Output the [X, Y] coordinate of the center of the cell containing the given text.  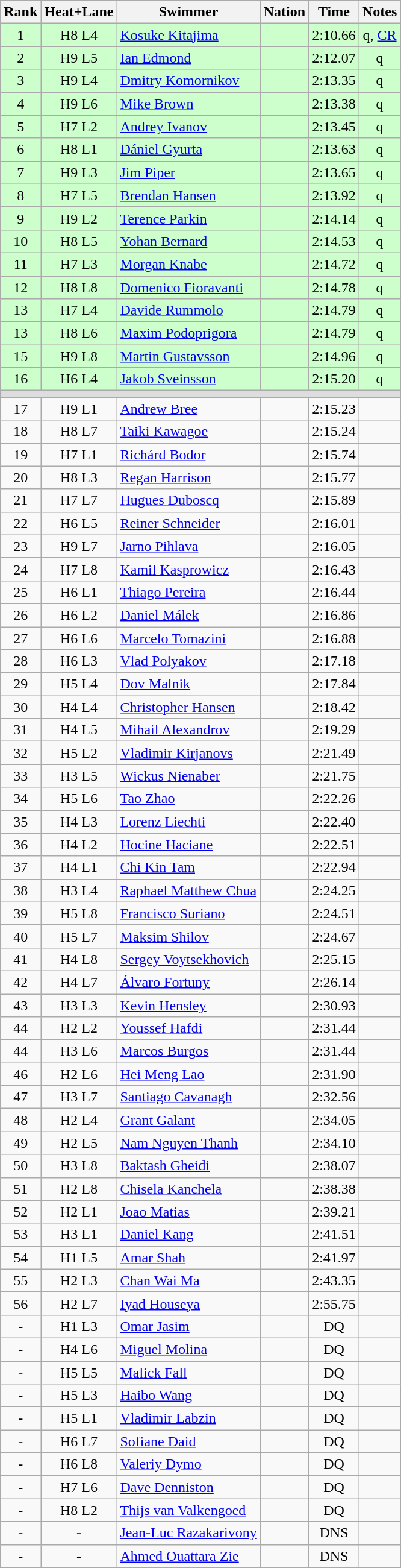
Vladimir Labzin [188, 1418]
2:16.43 [334, 569]
47 [20, 1097]
2:38.07 [334, 1166]
Santiago Cavanagh [188, 1097]
24 [20, 569]
q, CR [379, 35]
H3 L3 [79, 1005]
Sofiane Daid [188, 1441]
H9 L3 [79, 172]
H3 L7 [79, 1097]
H2 L4 [79, 1120]
2:14.14 [334, 218]
Raphael Matthew Chua [188, 890]
Baktash Gheidi [188, 1166]
Terence Parkin [188, 218]
H8 L1 [79, 150]
H7 L3 [79, 264]
H9 L8 [79, 356]
H8 L8 [79, 288]
Nam Nguyen Thanh [188, 1143]
Kevin Hensley [188, 1005]
Lorenz Liechti [188, 822]
Omar Jasim [188, 1326]
2:15.89 [334, 500]
H2 L1 [79, 1212]
H4 L2 [79, 845]
21 [20, 500]
15 [20, 356]
H6 L8 [79, 1464]
Thijs van Valkengoed [188, 1510]
Haibo Wang [188, 1396]
2:31.90 [334, 1074]
2:15.20 [334, 379]
Richárd Bodor [188, 455]
2:43.35 [334, 1280]
Thiago Pereira [188, 592]
34 [20, 799]
2:21.49 [334, 753]
H5 L7 [79, 936]
Malick Fall [188, 1373]
23 [20, 546]
H5 L3 [79, 1396]
2:22.94 [334, 867]
H6 L3 [79, 661]
41 [20, 959]
18 [20, 432]
Valeriy Dymo [188, 1464]
H3 L4 [79, 890]
H1 L5 [79, 1258]
Notes [379, 12]
2:38.38 [334, 1189]
50 [20, 1166]
Tao Zhao [188, 799]
H7 L8 [79, 569]
H9 L1 [79, 409]
Jarno Pihlava [188, 546]
2:13.92 [334, 195]
H6 L4 [79, 379]
2:14.72 [334, 264]
2:25.15 [334, 959]
Reiner Schneider [188, 523]
H7 L7 [79, 500]
H7 L5 [79, 195]
Kosuke Kitajima [188, 35]
22 [20, 523]
Regan Harrison [188, 477]
Vladimir Kirjanovs [188, 753]
2:22.26 [334, 799]
Daniel Kang [188, 1235]
17 [20, 409]
Kamil Kasprowicz [188, 569]
Wickus Nienaber [188, 776]
Youssef Hafdi [188, 1028]
9 [20, 218]
Hugues Duboscq [188, 500]
Joao Matias [188, 1212]
H8 L2 [79, 1510]
2:18.42 [334, 707]
H5 L1 [79, 1418]
Dov Malnik [188, 684]
2:24.67 [334, 936]
2:32.56 [334, 1097]
2:13.65 [334, 172]
2:16.44 [334, 592]
46 [20, 1074]
8 [20, 195]
H4 L5 [79, 730]
H2 L6 [79, 1074]
Marcos Burgos [188, 1051]
Heat+Lane [79, 12]
2:16.86 [334, 615]
38 [20, 890]
Álvaro Fortuny [188, 982]
2:14.96 [334, 356]
2:12.07 [334, 58]
H4 L1 [79, 867]
H7 L4 [79, 310]
54 [20, 1258]
2:15.77 [334, 477]
2:17.18 [334, 661]
2:30.93 [334, 1005]
H5 L8 [79, 913]
H1 L3 [79, 1326]
2:14.78 [334, 288]
Iyad Houseya [188, 1303]
2:16.01 [334, 523]
Chi Kin Tam [188, 867]
H9 L5 [79, 58]
H4 L6 [79, 1349]
H8 L3 [79, 477]
Rank [20, 12]
2:55.75 [334, 1303]
H9 L7 [79, 546]
2:41.97 [334, 1258]
2:41.51 [334, 1235]
H2 L8 [79, 1189]
39 [20, 913]
Marcelo Tomazini [188, 638]
Dmitry Komornikov [188, 81]
Vlad Polyakov [188, 661]
Daniel Málek [188, 615]
H8 L4 [79, 35]
2:22.51 [334, 845]
2:24.25 [334, 890]
H6 L1 [79, 592]
H3 L8 [79, 1166]
2:15.24 [334, 432]
7 [20, 172]
Swimmer [188, 12]
H7 L6 [79, 1487]
2:14.53 [334, 241]
11 [20, 264]
H9 L6 [79, 104]
H8 L6 [79, 333]
Miguel Molina [188, 1349]
Dave Denniston [188, 1487]
2:17.84 [334, 684]
Mihail Alexandrov [188, 730]
25 [20, 592]
56 [20, 1303]
2:24.51 [334, 913]
Nation [284, 12]
H4 L8 [79, 959]
H6 L5 [79, 523]
36 [20, 845]
42 [20, 982]
52 [20, 1212]
10 [20, 241]
28 [20, 661]
Time [334, 12]
H5 L6 [79, 799]
Amar Shah [188, 1258]
51 [20, 1189]
Andrew Bree [188, 409]
2:34.10 [334, 1143]
40 [20, 936]
H8 L5 [79, 241]
2:13.35 [334, 81]
H6 L2 [79, 615]
6 [20, 150]
H9 L4 [79, 81]
H2 L5 [79, 1143]
2:15.74 [334, 455]
27 [20, 638]
2:10.66 [334, 35]
Yohan Bernard [188, 241]
Ahmed Ouattara Zie [188, 1556]
2:13.45 [334, 127]
29 [20, 684]
35 [20, 822]
H5 L4 [79, 684]
H2 L3 [79, 1280]
49 [20, 1143]
37 [20, 867]
H3 L6 [79, 1051]
Hei Meng Lao [188, 1074]
48 [20, 1120]
H6 L7 [79, 1441]
19 [20, 455]
H3 L5 [79, 776]
2:34.05 [334, 1120]
33 [20, 776]
55 [20, 1280]
H5 L2 [79, 753]
H7 L1 [79, 455]
1 [20, 35]
2:13.38 [334, 104]
H6 L6 [79, 638]
Francisco Suriano [188, 913]
20 [20, 477]
Jean-Luc Razakarivony [188, 1533]
53 [20, 1235]
2:26.14 [334, 982]
Andrey Ivanov [188, 127]
Morgan Knabe [188, 264]
2:13.63 [334, 150]
Sergey Voytsekhovich [188, 959]
H4 L3 [79, 822]
Dániel Gyurta [188, 150]
5 [20, 127]
30 [20, 707]
H7 L2 [79, 127]
Hocine Haciane [188, 845]
Brendan Hansen [188, 195]
2:16.05 [334, 546]
H4 L7 [79, 982]
43 [20, 1005]
3 [20, 81]
31 [20, 730]
2:16.88 [334, 638]
Maxim Podoprigora [188, 333]
H4 L4 [79, 707]
Domenico Fioravanti [188, 288]
H2 L7 [79, 1303]
Chisela Kanchela [188, 1189]
12 [20, 288]
H3 L1 [79, 1235]
H8 L7 [79, 432]
Mike Brown [188, 104]
Chan Wai Ma [188, 1280]
2:19.29 [334, 730]
H5 L5 [79, 1373]
H9 L2 [79, 218]
16 [20, 379]
Maksim Shilov [188, 936]
Martin Gustavsson [188, 356]
2:15.23 [334, 409]
2:21.75 [334, 776]
Ian Edmond [188, 58]
Jim Piper [188, 172]
4 [20, 104]
2:39.21 [334, 1212]
H2 L2 [79, 1028]
2 [20, 58]
Christopher Hansen [188, 707]
2:22.40 [334, 822]
Taiki Kawagoe [188, 432]
Jakob Sveinsson [188, 379]
26 [20, 615]
32 [20, 753]
Grant Galant [188, 1120]
Davide Rummolo [188, 310]
